Extract the [X, Y] coordinate from the center of the cell holding the provided text.  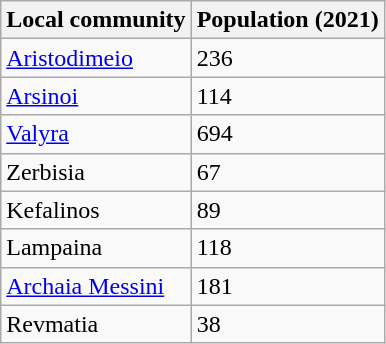
181 [288, 286]
236 [288, 58]
Zerbisia [96, 172]
694 [288, 134]
Population (2021) [288, 20]
Kefalinos [96, 210]
Aristodimeio [96, 58]
Archaia Messini [96, 286]
89 [288, 210]
67 [288, 172]
Valyra [96, 134]
114 [288, 96]
118 [288, 248]
Local community [96, 20]
Lampaina [96, 248]
38 [288, 324]
Revmatia [96, 324]
Arsinoi [96, 96]
